Capture the cell that displays the provided text and extract its (X, Y) central coordinate. 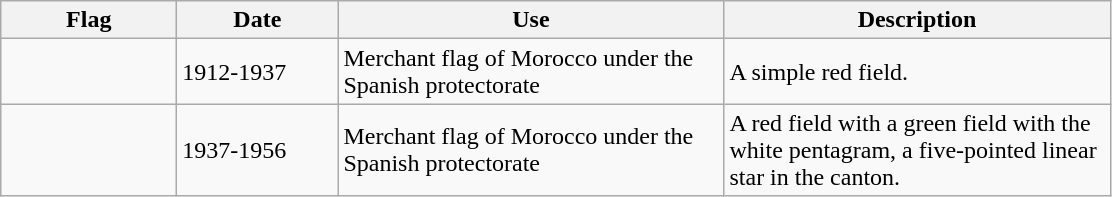
A simple red field. (917, 72)
1912-1937 (258, 72)
Use (531, 20)
Description (917, 20)
Date (258, 20)
1937-1956 (258, 150)
Flag (89, 20)
A red field with a green field with the white pentagram, a five-pointed linear star in the canton. (917, 150)
